Locate the cell with the specified text and output its (x, y) center coordinate. 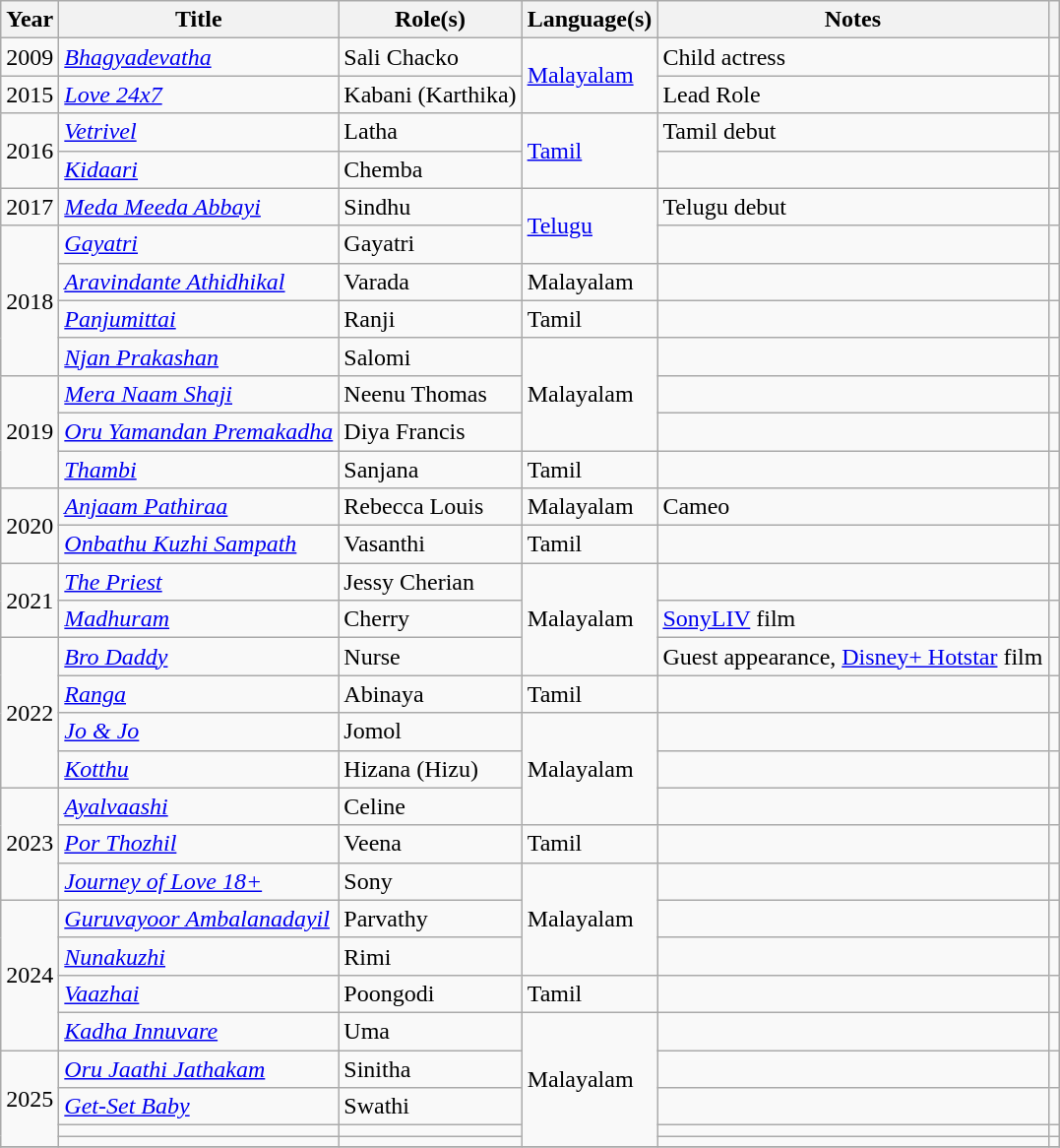
Role(s) (430, 20)
Oru Jaathi Jathakam (199, 1068)
2021 (30, 601)
SonyLIV film (852, 619)
2020 (30, 526)
Neenu Thomas (430, 394)
Telugu (590, 225)
Parvathy (430, 919)
Telugu debut (852, 207)
Abinaya (430, 694)
Veena (430, 844)
Title (199, 20)
2015 (30, 95)
Journey of Love 18+ (199, 881)
Cherry (430, 619)
Panjumittai (199, 319)
Jessy Cherian (430, 582)
Ranga (199, 694)
Poongodi (430, 993)
Thambi (199, 470)
The Priest (199, 582)
Sanjana (430, 470)
Diya Francis (430, 431)
Jo & Jo (199, 732)
Kabani (Karthika) (430, 95)
Salomi (430, 356)
Chemba (430, 169)
Notes (852, 20)
Nurse (430, 657)
Celine (430, 806)
Get-Set Baby (199, 1107)
Uma (430, 1031)
Onbathu Kuzhi Sampath (199, 544)
Kotthu (199, 769)
Ranji (430, 319)
Sindhu (430, 207)
2018 (30, 300)
Latha (430, 132)
2025 (30, 1098)
Oru Yamandan Premakadha (199, 431)
Jomol (430, 732)
Language(s) (590, 20)
Love 24x7 (199, 95)
Bhagyadevatha (199, 57)
Tamil debut (852, 132)
Hizana (Hizu) (430, 769)
Anjaam Pathiraa (199, 507)
Kadha Innuvare (199, 1031)
Rimi (430, 956)
Nunakuzhi (199, 956)
Sony (430, 881)
Child actress (852, 57)
2024 (30, 975)
Mera Naam Shaji (199, 394)
Kidaari (199, 169)
Aravindante Athidhikal (199, 282)
Sali Chacko (430, 57)
2019 (30, 431)
2022 (30, 713)
Njan Prakashan (199, 356)
Swathi (430, 1107)
Guruvayoor Ambalanadayil (199, 919)
Madhuram (199, 619)
Sinitha (430, 1068)
Cameo (852, 507)
Por Thozhil (199, 844)
Vasanthi (430, 544)
2023 (30, 844)
2016 (30, 151)
Meda Meeda Abbayi (199, 207)
Rebecca Louis (430, 507)
2009 (30, 57)
Year (30, 20)
Bro Daddy (199, 657)
Guest appearance, Disney+ Hotstar film (852, 657)
Vaazhai (199, 993)
Ayalvaashi (199, 806)
2017 (30, 207)
Lead Role (852, 95)
Vetrivel (199, 132)
Varada (430, 282)
